Extract the (x, y) coordinate from the center of the cell holding the provided text.  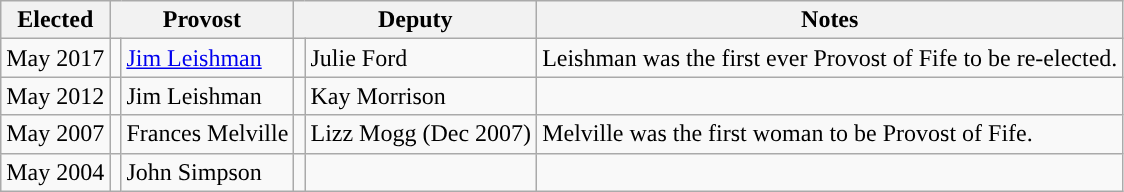
Lizz Mogg (Dec 2007) (421, 134)
Elected (56, 20)
May 2012 (56, 96)
Provost (202, 20)
John Simpson (208, 172)
May 2017 (56, 58)
Kay Morrison (421, 96)
Melville was the first woman to be Provost of Fife. (830, 134)
Frances Melville (208, 134)
Notes (830, 20)
Deputy (416, 20)
Julie Ford (421, 58)
May 2004 (56, 172)
Leishman was the first ever Provost of Fife to be re-elected. (830, 58)
May 2007 (56, 134)
